Locate the cell with the specified text and output its (X, Y) center coordinate. 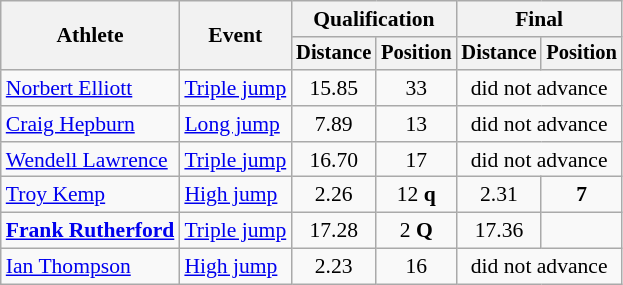
7.89 (334, 124)
17.28 (334, 231)
Craig Hepburn (90, 124)
Norbert Elliott (90, 88)
2.26 (334, 195)
13 (416, 124)
Wendell Lawrence (90, 160)
2.31 (500, 195)
Frank Rutherford (90, 231)
16.70 (334, 160)
Athlete (90, 36)
17.36 (500, 231)
17 (416, 160)
12 q (416, 195)
15.85 (334, 88)
7 (581, 195)
Long jump (235, 124)
Ian Thompson (90, 267)
2.23 (334, 267)
33 (416, 88)
Event (235, 36)
Qualification (374, 19)
16 (416, 267)
Final (540, 19)
Troy Kemp (90, 195)
2 Q (416, 231)
